Return [x, y] of the center of cell containing provided text 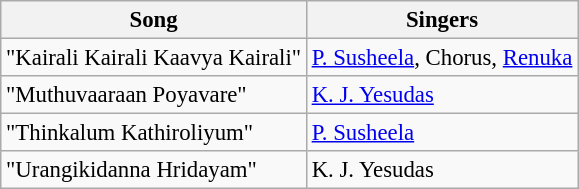
"Kairali Kairali Kaavya Kairali" [154, 58]
Singers [442, 20]
P. Susheela, Chorus, Renuka [442, 58]
Song [154, 20]
P. Susheela [442, 133]
"Urangikidanna Hridayam" [154, 170]
"Muthuvaaraan Poyavare" [154, 95]
"Thinkalum Kathiroliyum" [154, 133]
